Find where the given text appears and provide that cell's center as [x, y] coordinate. 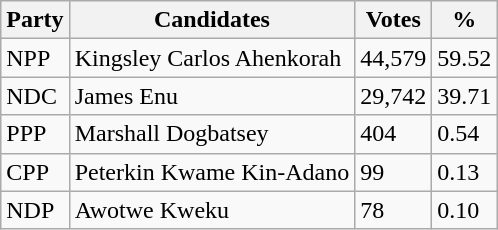
Candidates [212, 20]
0.13 [464, 172]
59.52 [464, 58]
James Enu [212, 96]
99 [394, 172]
Peterkin Kwame Kin-Adano [212, 172]
NPP [35, 58]
44,579 [394, 58]
Party [35, 20]
CPP [35, 172]
Marshall Dogbatsey [212, 134]
0.10 [464, 210]
404 [394, 134]
78 [394, 210]
Votes [394, 20]
0.54 [464, 134]
NDC [35, 96]
% [464, 20]
PPP [35, 134]
29,742 [394, 96]
NDP [35, 210]
Awotwe Kweku [212, 210]
Kingsley Carlos Ahenkorah [212, 58]
39.71 [464, 96]
